Scan for the cell matching the given text and deliver its (X, Y) coordinate at center. 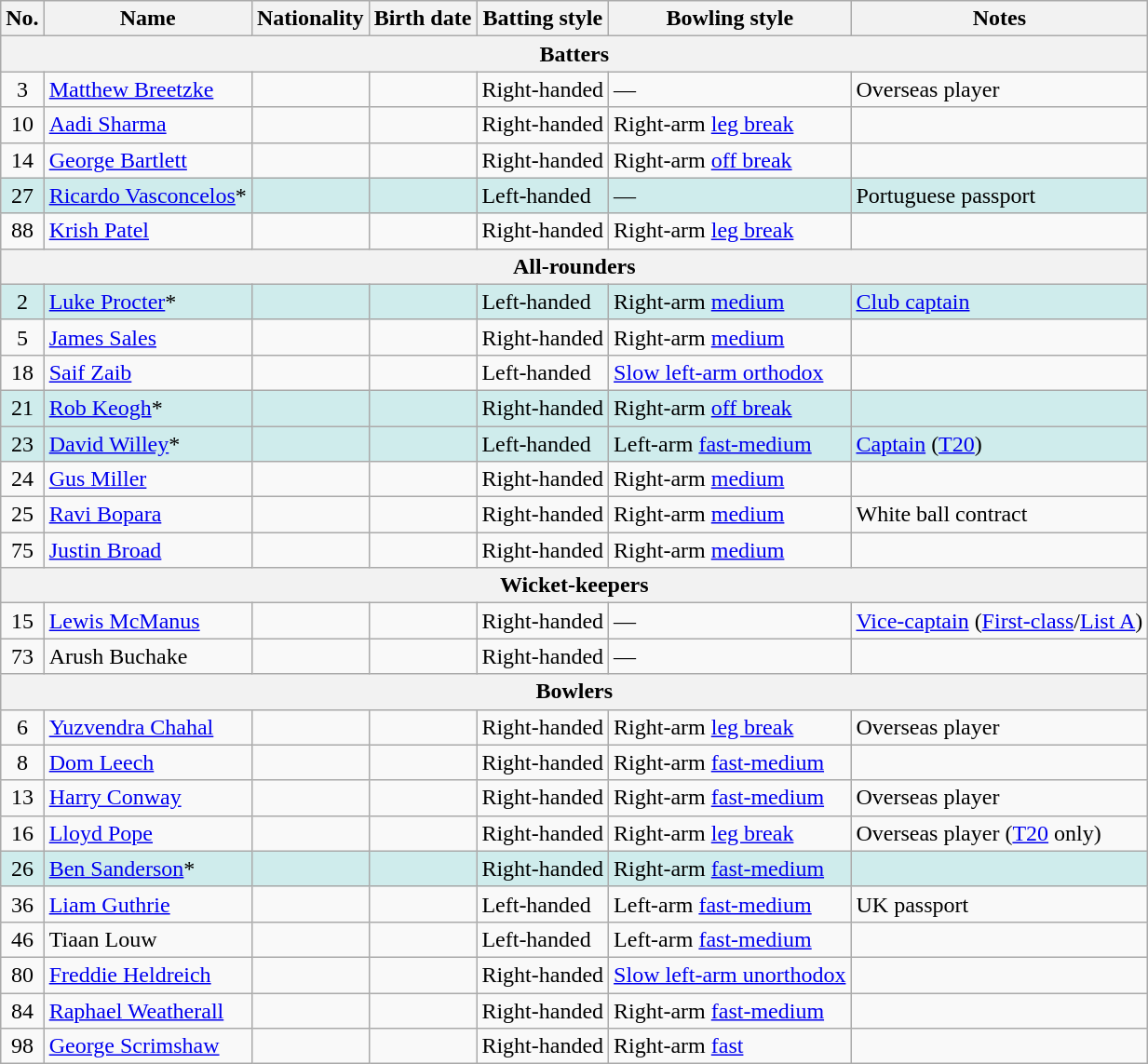
George Scrimshaw (147, 1046)
Birth date (423, 19)
Overseas player (T20 only) (1000, 833)
5 (22, 337)
2 (22, 302)
24 (22, 479)
Liam Guthrie (147, 904)
Batting style (543, 19)
David Willey* (147, 444)
13 (22, 798)
73 (22, 656)
Slow left-arm orthodox (730, 372)
21 (22, 408)
46 (22, 939)
Name (147, 19)
Matthew Breetzke (147, 89)
Raphael Weatherall (147, 1010)
18 (22, 372)
3 (22, 89)
27 (22, 195)
Tiaan Louw (147, 939)
Saif Zaib (147, 372)
Right-arm fast (730, 1046)
Ravi Bopara (147, 515)
Notes (1000, 19)
UK passport (1000, 904)
Nationality (310, 19)
Freddie Heldreich (147, 975)
14 (22, 160)
8 (22, 762)
Lewis McManus (147, 621)
98 (22, 1046)
Ben Sanderson* (147, 869)
Dom Leech (147, 762)
Bowling style (730, 19)
Vice-captain (First-class/List A) (1000, 621)
Lloyd Pope (147, 833)
Batters (574, 54)
10 (22, 125)
26 (22, 869)
80 (22, 975)
23 (22, 444)
Ricardo Vasconcelos* (147, 195)
Slow left-arm unorthodox (730, 975)
Arush Buchake (147, 656)
All-rounders (574, 266)
Portuguese passport (1000, 195)
Yuzvendra Chahal (147, 727)
Luke Procter* (147, 302)
Club captain (1000, 302)
25 (22, 515)
James Sales (147, 337)
Aadi Sharma (147, 125)
16 (22, 833)
36 (22, 904)
No. (22, 19)
6 (22, 727)
George Bartlett (147, 160)
88 (22, 231)
Krish Patel (147, 231)
Wicket-keepers (574, 586)
Bowlers (574, 692)
Captain (T20) (1000, 444)
White ball contract (1000, 515)
84 (22, 1010)
Harry Conway (147, 798)
15 (22, 621)
Rob Keogh* (147, 408)
Gus Miller (147, 479)
Justin Broad (147, 550)
75 (22, 550)
